For the text-containing cell, return its midpoint in [x, y] coordinate format. 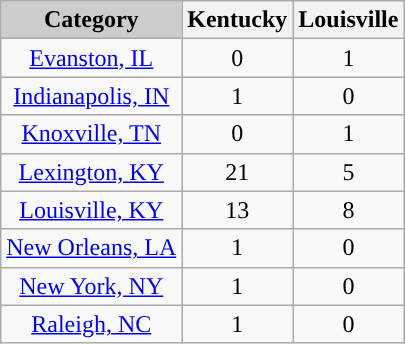
5 [348, 172]
New York, NY [92, 286]
8 [348, 210]
Lexington, KY [92, 172]
New Orleans, LA [92, 248]
Knoxville, TN [92, 134]
13 [238, 210]
Indianapolis, IN [92, 96]
Louisville [348, 20]
21 [238, 172]
Evanston, IL [92, 58]
Category [92, 20]
Kentucky [238, 20]
Louisville, KY [92, 210]
Raleigh, NC [92, 324]
